Locate the cell with the specified text and output its [X, Y] center coordinate. 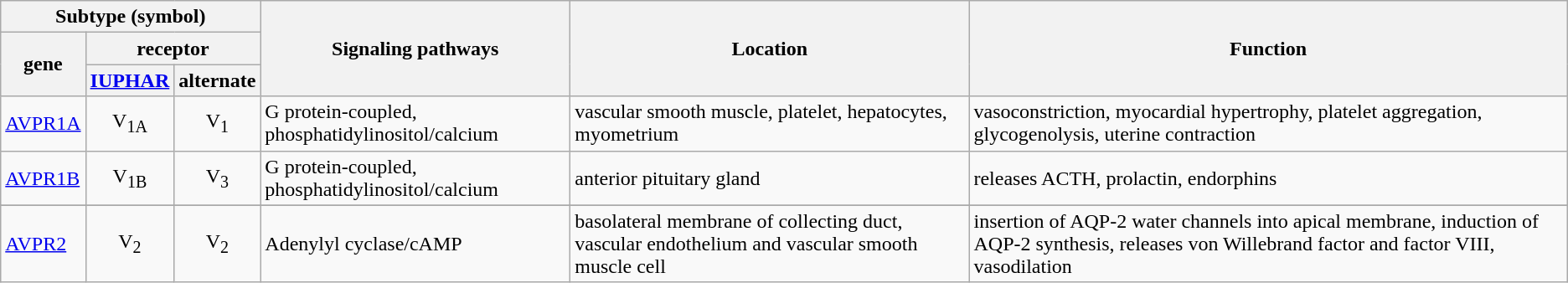
V1A [130, 124]
alternate [218, 80]
insertion of AQP-2 water channels into apical membrane, induction of AQP-2 synthesis, releases von Willebrand factor and factor VIII, vasodilation [1268, 244]
Subtype (symbol) [131, 17]
IUPHAR [130, 80]
Function [1268, 49]
V3 [218, 178]
AVPR1B [44, 178]
AVPR1A [44, 124]
V1 [218, 124]
vasoconstriction, myocardial hypertrophy, platelet aggregation, glycogenolysis, uterine contraction [1268, 124]
basolateral membrane of collecting duct, vascular endothelium and vascular smooth muscle cell [770, 244]
Signaling pathways [415, 49]
V1B [130, 178]
receptor [173, 49]
anterior pituitary gland [770, 178]
Location [770, 49]
releases ACTH, prolactin, endorphins [1268, 178]
vascular smooth muscle, platelet, hepatocytes, myometrium [770, 124]
Adenylyl cyclase/cAMP [415, 244]
AVPR2 [44, 244]
gene [44, 64]
